Determine the [X, Y] coordinate at the center of the cell enclosing the given text.  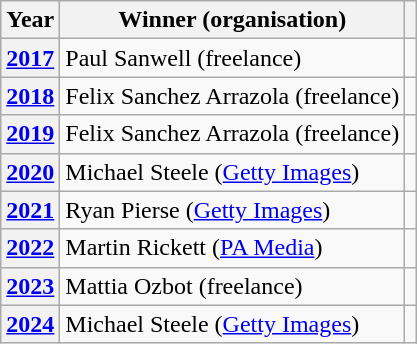
2018 [30, 96]
2024 [30, 324]
2017 [30, 58]
2021 [30, 210]
2023 [30, 286]
Martin Rickett (PA Media) [232, 248]
2019 [30, 134]
Paul Sanwell (freelance) [232, 58]
Year [30, 20]
2022 [30, 248]
Winner (organisation) [232, 20]
Ryan Pierse (Getty Images) [232, 210]
2020 [30, 172]
Mattia Ozbot (freelance) [232, 286]
